Output the (X, Y) coordinate of the center of the cell containing the given text.  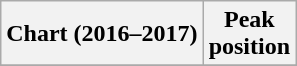
Peakposition (249, 34)
Chart (2016–2017) (102, 34)
